Find where the given text appears and provide that cell's center as (x, y) coordinate. 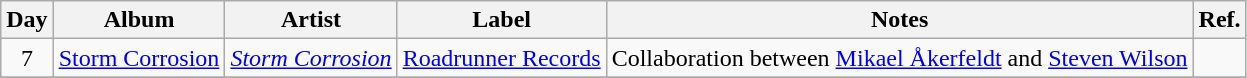
Label (502, 20)
Ref. (1220, 20)
Day (27, 20)
Notes (900, 20)
7 (27, 58)
Roadrunner Records (502, 58)
Collaboration between Mikael Åkerfeldt and Steven Wilson (900, 58)
Album (139, 20)
Artist (311, 20)
